Scan for the cell matching the given text and deliver its (X, Y) coordinate at center. 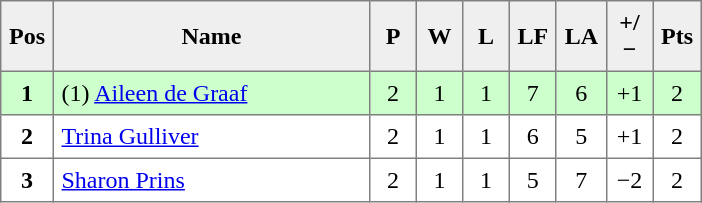
L (486, 36)
Sharon Prins (211, 180)
+/− (629, 36)
Name (211, 36)
W (439, 36)
Pos (27, 36)
P (393, 36)
LA (581, 36)
(1) Aileen de Graaf (211, 93)
Trina Gulliver (211, 137)
Pts (677, 36)
−2 (629, 180)
LF (532, 36)
3 (27, 180)
